Identify which cell holds the provided text, then report its (x, y) central coordinate. 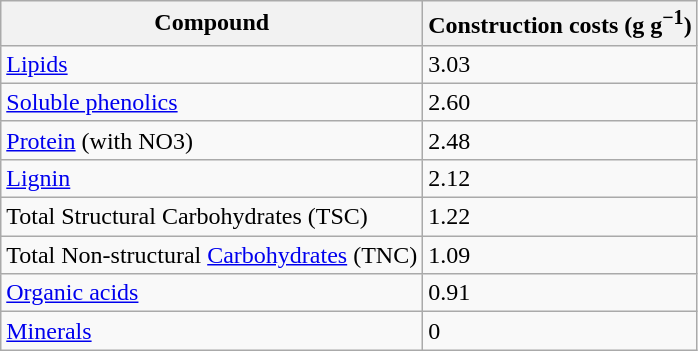
0 (560, 331)
0.91 (560, 293)
Total Non-structural Carbohydrates (TNC) (212, 255)
Lignin (212, 178)
Construction costs (g g−1) (560, 24)
Soluble phenolics (212, 102)
1.22 (560, 217)
1.09 (560, 255)
Lipids (212, 64)
Total Structural Carbohydrates (TSC) (212, 217)
Minerals (212, 331)
2.48 (560, 140)
Protein (with NO3) (212, 140)
3.03 (560, 64)
Compound (212, 24)
2.12 (560, 178)
Organic acids (212, 293)
2.60 (560, 102)
